Determine the [X, Y] coordinate at the center of the cell enclosing the given text.  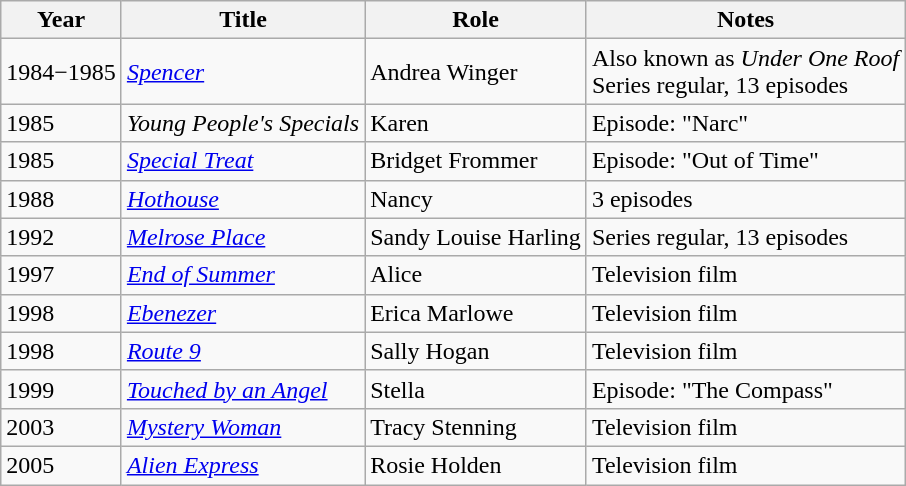
Hothouse [242, 199]
2005 [62, 465]
1997 [62, 275]
1999 [62, 389]
Tracy Stenning [476, 427]
Route 9 [242, 351]
Ebenezer [242, 313]
Also known as Under One RoofSeries regular, 13 episodes [745, 72]
Nancy [476, 199]
Sally Hogan [476, 351]
Episode: "Narc" [745, 123]
Mystery Woman [242, 427]
1988 [62, 199]
2003 [62, 427]
Spencer [242, 72]
Sandy Louise Harling [476, 237]
Title [242, 20]
Series regular, 13 episodes [745, 237]
Episode: "Out of Time" [745, 161]
Bridget Frommer [476, 161]
1992 [62, 237]
Role [476, 20]
Touched by an Angel [242, 389]
3 episodes [745, 199]
Erica Marlowe [476, 313]
Notes [745, 20]
Episode: "The Compass" [745, 389]
Karen [476, 123]
Young People's Specials [242, 123]
Stella [476, 389]
Melrose Place [242, 237]
Special Treat [242, 161]
Year [62, 20]
Andrea Winger [476, 72]
Alien Express [242, 465]
End of Summer [242, 275]
Alice [476, 275]
1984−1985 [62, 72]
Rosie Holden [476, 465]
